Determine the (x, y) coordinate at the center of the cell enclosing the given text.  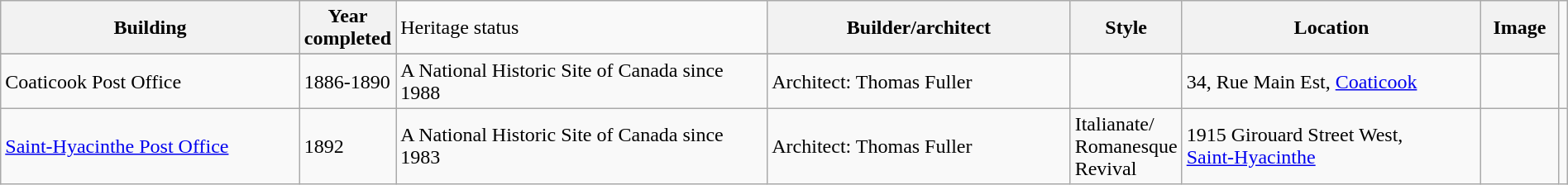
Building (151, 28)
Heritage status (582, 28)
Saint-Hyacinthe Post Office (151, 146)
Builder/architect (919, 28)
Italianate/ Romanesque Revival (1126, 146)
Year completed (347, 28)
Coaticook Post Office (151, 81)
1886-1890 (347, 81)
A National Historic Site of Canada since 1983 (582, 146)
A National Historic Site of Canada since 1988 (582, 81)
34, Rue Main Est, Coaticook (1331, 81)
Location (1331, 28)
Image (1520, 28)
1892 (347, 146)
Style (1126, 28)
1915 Girouard Street West,Saint-Hyacinthe (1331, 146)
